Extract the (X, Y) coordinate from the center of the cell holding the provided text.  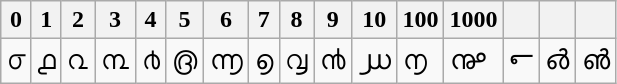
6 (226, 20)
൯ (333, 61)
10 (374, 20)
൴ (557, 61)
0 (16, 20)
൰ (374, 61)
൪ (150, 61)
9 (333, 20)
8 (296, 20)
7 (264, 20)
൱ (420, 61)
൬ (226, 61)
൦ (16, 61)
2 (78, 20)
൮ (296, 61)
1 (46, 20)
൲ (474, 61)
൨ (78, 61)
100 (420, 20)
4 (150, 20)
൭ (264, 61)
൧ (46, 61)
3 (116, 20)
൫ (185, 61)
5 (185, 20)
1000 (474, 20)
൳ (521, 61)
൩ (116, 61)
൵ (596, 61)
